Provide the [X, Y] coordinate of the cell's center where the given text is located.  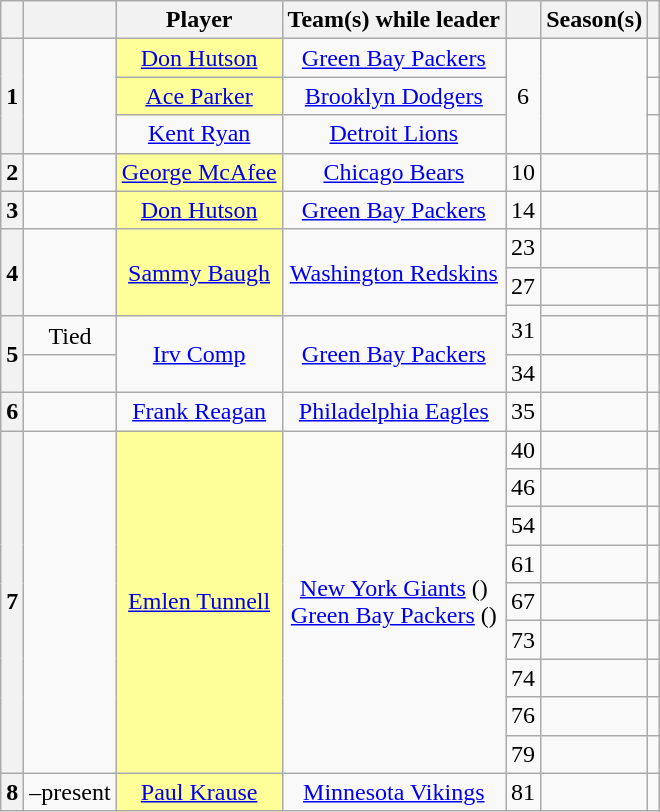
1 [12, 96]
14 [524, 210]
Team(s) while leader [394, 20]
Philadelphia Eagles [394, 411]
5 [12, 354]
2 [12, 172]
Brooklyn Dodgers [394, 96]
67 [524, 602]
76 [524, 716]
Washington Redskins [394, 272]
Season(s) [594, 20]
Kent Ryan [199, 134]
27 [524, 286]
4 [12, 272]
74 [524, 678]
7 [12, 602]
Detroit Lions [394, 134]
3 [12, 210]
Minnesota Vikings [394, 792]
31 [524, 330]
8 [12, 792]
81 [524, 792]
46 [524, 488]
George McAfee [199, 172]
Emlen Tunnell [199, 602]
35 [524, 411]
61 [524, 564]
Frank Reagan [199, 411]
40 [524, 449]
Tied [70, 335]
73 [524, 640]
Chicago Bears [394, 172]
Ace Parker [199, 96]
Paul Krause [199, 792]
Sammy Baugh [199, 272]
10 [524, 172]
New York Giants ()Green Bay Packers () [394, 602]
Player [199, 20]
–present [70, 792]
Irv Comp [199, 354]
34 [524, 373]
79 [524, 754]
54 [524, 526]
23 [524, 248]
